Output the (X, Y) coordinate of the center of the cell containing the given text.  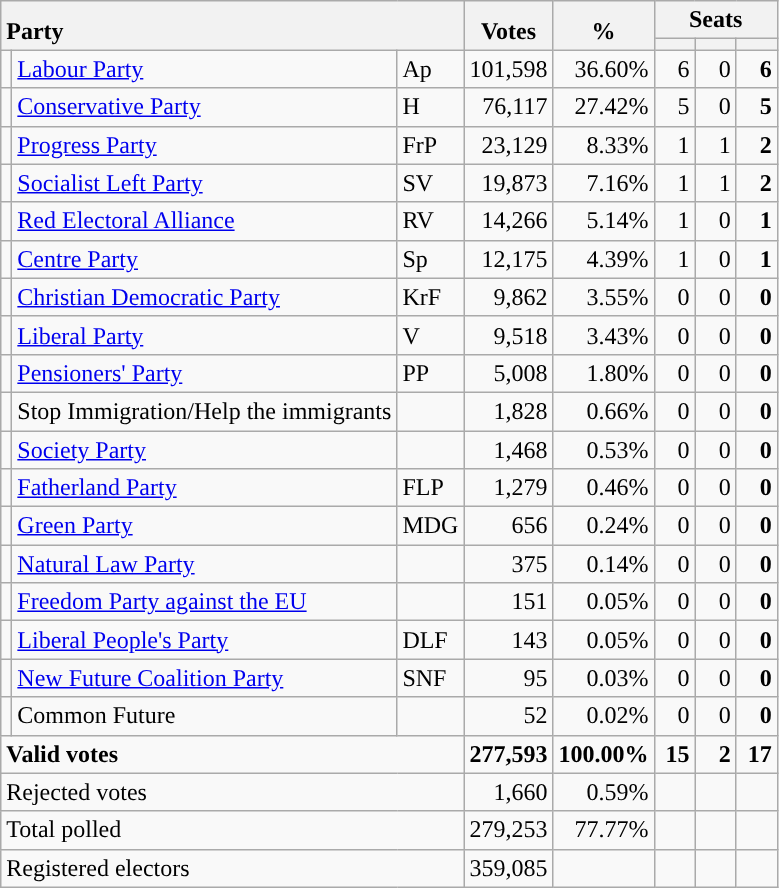
KrF (430, 297)
52 (508, 716)
1.80% (604, 373)
Party (232, 26)
7.16% (604, 183)
Progress Party (204, 145)
101,598 (508, 69)
12,175 (508, 259)
0.59% (604, 792)
V (430, 335)
SNF (430, 678)
151 (508, 602)
375 (508, 564)
Conservative Party (204, 107)
FrP (430, 145)
17 (756, 754)
0.03% (604, 678)
Votes (508, 26)
77.77% (604, 830)
656 (508, 526)
MDG (430, 526)
0.14% (604, 564)
19,873 (508, 183)
1,660 (508, 792)
359,085 (508, 868)
Fatherland Party (204, 488)
4.39% (604, 259)
RV (430, 221)
H (430, 107)
Ap (430, 69)
Christian Democratic Party (204, 297)
36.60% (604, 69)
Common Future (204, 716)
95 (508, 678)
76,117 (508, 107)
0.53% (604, 449)
% (604, 26)
8.33% (604, 145)
279,253 (508, 830)
9,518 (508, 335)
Valid votes (232, 754)
Labour Party (204, 69)
100.00% (604, 754)
14,266 (508, 221)
Green Party (204, 526)
DLF (430, 640)
Seats (716, 20)
Sp (430, 259)
Socialist Left Party (204, 183)
5,008 (508, 373)
23,129 (508, 145)
3.43% (604, 335)
1,828 (508, 411)
0.02% (604, 716)
Rejected votes (232, 792)
0.24% (604, 526)
Registered electors (232, 868)
5.14% (604, 221)
FLP (430, 488)
Natural Law Party (204, 564)
9,862 (508, 297)
Stop Immigration/Help the immigrants (204, 411)
1,468 (508, 449)
SV (430, 183)
Liberal Party (204, 335)
Liberal People's Party (204, 640)
143 (508, 640)
New Future Coalition Party (204, 678)
Freedom Party against the EU (204, 602)
1,279 (508, 488)
0.46% (604, 488)
3.55% (604, 297)
Pensioners' Party (204, 373)
PP (430, 373)
0.66% (604, 411)
Red Electoral Alliance (204, 221)
15 (674, 754)
Society Party (204, 449)
27.42% (604, 107)
277,593 (508, 754)
Centre Party (204, 259)
Total polled (232, 830)
